Return [X, Y] of the center of cell containing provided text 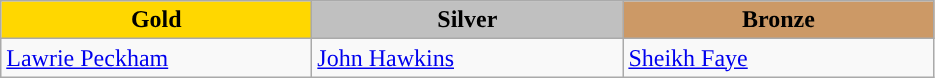
Gold [156, 20]
Sheikh Faye [778, 58]
Bronze [778, 20]
Lawrie Peckham [156, 58]
John Hawkins [468, 58]
Silver [468, 20]
